For the text-containing cell, return its midpoint in (X, Y) coordinate format. 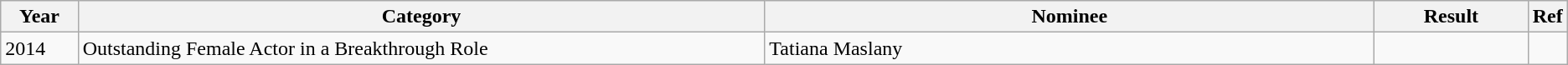
Nominee (1070, 17)
Category (421, 17)
Ref (1548, 17)
Year (39, 17)
Tatiana Maslany (1070, 48)
Result (1452, 17)
2014 (39, 48)
Outstanding Female Actor in a Breakthrough Role (421, 48)
